From the cell containing the given text, extract its center point as (x, y) coordinate. 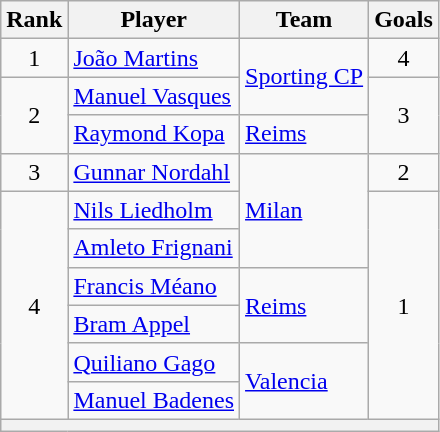
Quiliano Gago (154, 362)
Manuel Badenes (154, 400)
Gunnar Nordahl (154, 172)
Team (304, 20)
Raymond Kopa (154, 134)
Rank (34, 20)
Nils Liedholm (154, 210)
João Martins (154, 58)
Valencia (304, 381)
Sporting CP (304, 77)
Amleto Frignani (154, 248)
Goals (404, 20)
Milan (304, 210)
Manuel Vasques (154, 96)
Francis Méano (154, 286)
Player (154, 20)
Bram Appel (154, 324)
